For the text-containing cell, return its midpoint in (x, y) coordinate format. 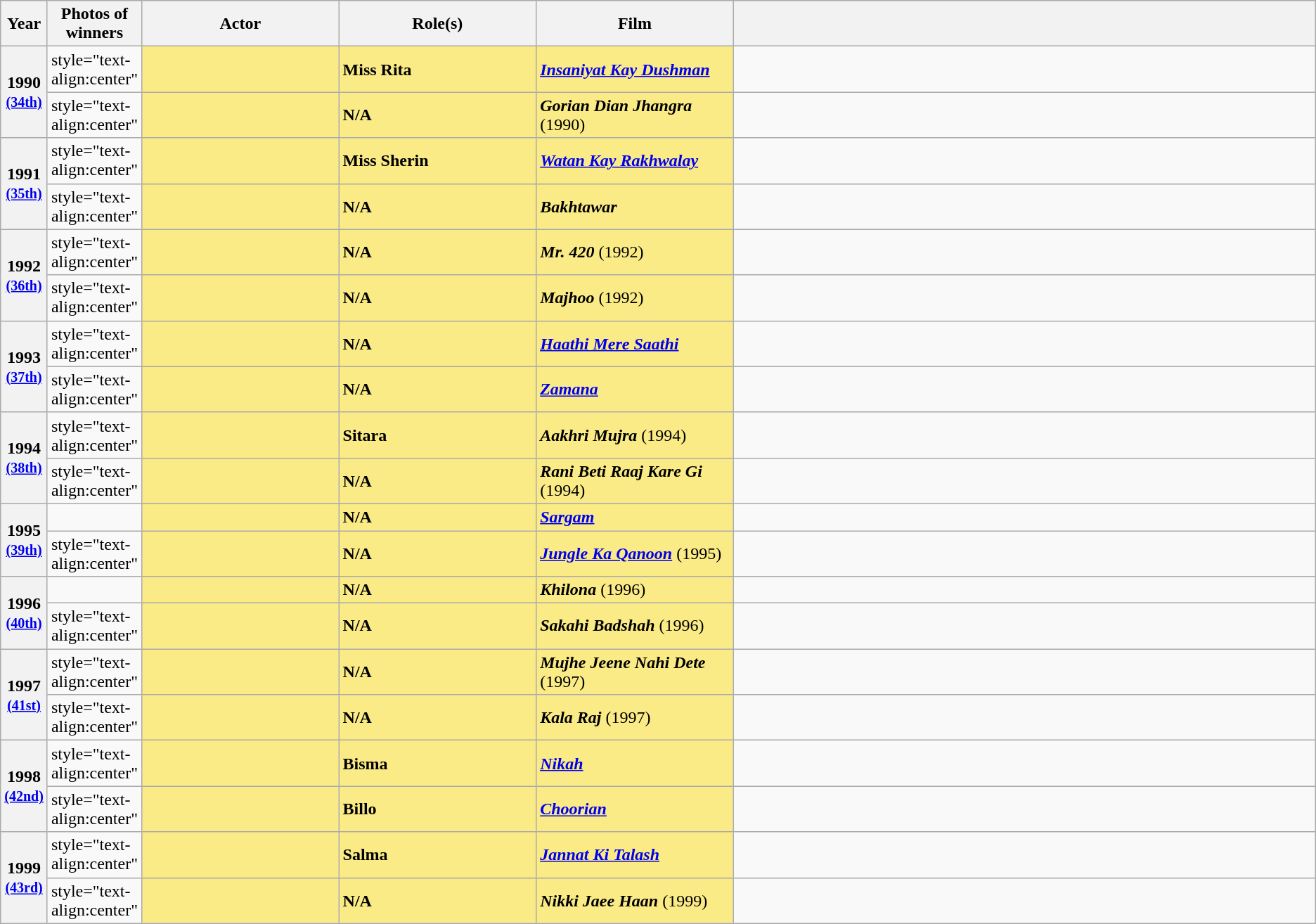
Bakhtawar (636, 207)
Salma (437, 855)
Actor (240, 24)
Jungle Ka Qanoon (1995) (636, 553)
1993 (37th) (24, 366)
Choorian (636, 809)
Bisma (437, 764)
Insaniyat Kay Dushman (636, 69)
1997 (41st) (24, 695)
Film (636, 24)
Miss Sherin (437, 160)
Year (24, 24)
Billo (437, 809)
Majhoo (1992) (636, 298)
Kala Raj (1997) (636, 717)
Nikki Jaee Haan (1999) (636, 900)
1992 (36th) (24, 275)
Zamana (636, 390)
Role(s) (437, 24)
1991 (35th) (24, 184)
1998 (42nd) (24, 786)
Nikah (636, 764)
1999 (43rd) (24, 878)
Haathi Mere Saathi (636, 343)
Mr. 420 (1992) (636, 252)
Sargam (636, 517)
Miss Rita (437, 69)
1995 (39th) (24, 540)
Photos of winners (94, 24)
Watan Kay Rakhwalay (636, 160)
1990 (34th) (24, 92)
Sakahi Badshah (1996) (636, 626)
Gorian Dian Jhangra (1990) (636, 115)
1996 (40th) (24, 613)
Khilona (1996) (636, 590)
Aakhri Mujra (1994) (636, 435)
Mujhe Jeene Nahi Dete (1997) (636, 672)
1994 (38th) (24, 458)
Jannat Ki Talash (636, 855)
Sitara (437, 435)
Rani Beti Raaj Kare Gi (1994) (636, 481)
